Locate the cell with the specified text and output its [x, y] center coordinate. 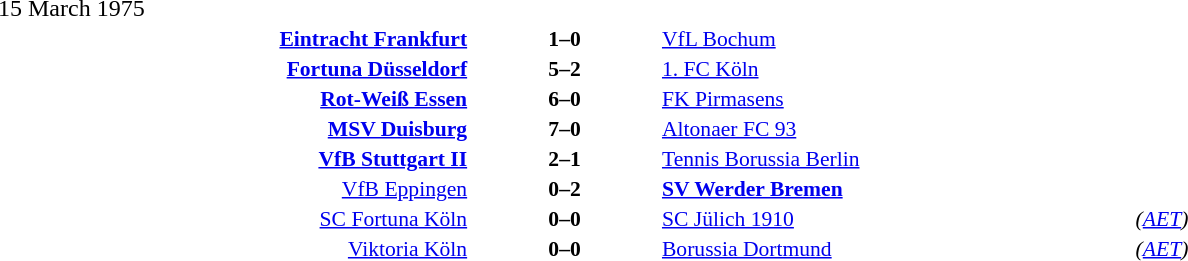
Altonaer FC 93 [896, 128]
FK Pirmasens [896, 98]
1. FC Köln [896, 68]
Tennis Borussia Berlin [896, 158]
7–0 [564, 128]
0–2 [564, 188]
VfL Bochum [896, 38]
5–2 [564, 68]
SC Jülich 1910 [896, 218]
1–0 [564, 38]
SV Werder Bremen [896, 188]
6–0 [564, 98]
0–0 [564, 218]
2–1 [564, 158]
